Extract the (X, Y) coordinate from the center of the cell holding the provided text.  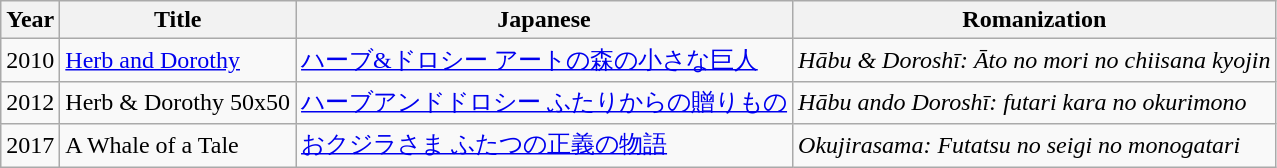
ハーブ&ドロシー アートの森の小さな巨人 (544, 60)
Hābu & Doroshī: Āto no mori no chiisana kyojin (1034, 60)
Herb & Dorothy 50x50 (178, 102)
Okujirasama: Futatsu no seigi no monogatari (1034, 146)
Romanization (1034, 20)
Hābu ando Doroshī: futari kara no okurimono (1034, 102)
A Whale of a Tale (178, 146)
Japanese (544, 20)
Year (30, 20)
Herb and Dorothy (178, 60)
おクジラさま ふたつの正義の物語 (544, 146)
2017 (30, 146)
2010 (30, 60)
ハーブアンドドロシー ふたりからの贈りもの (544, 102)
Title (178, 20)
2012 (30, 102)
